From the cell containing the given text, extract its center point as (x, y) coordinate. 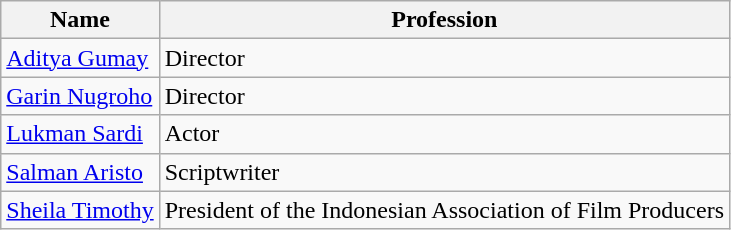
Actor (444, 134)
Garin Nugroho (80, 96)
Profession (444, 20)
Name (80, 20)
Lukman Sardi (80, 134)
Sheila Timothy (80, 210)
Scriptwriter (444, 172)
President of the Indonesian Association of Film Producers (444, 210)
Aditya Gumay (80, 58)
Salman Aristo (80, 172)
